Determine the (x, y) coordinate at the center of the cell enclosing the given text.  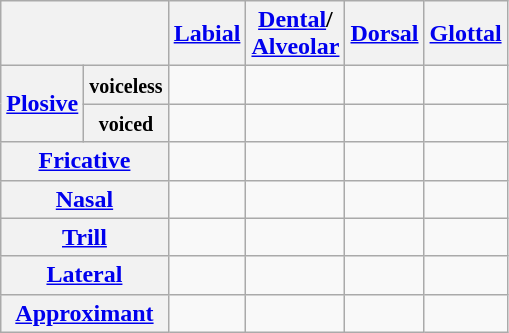
voiceless (126, 85)
Nasal (84, 199)
Approximant (84, 313)
Fricative (84, 161)
Plosive (42, 104)
Trill (84, 237)
Labial (207, 34)
Dorsal (384, 34)
voiced (126, 123)
Dental/Alveolar (296, 34)
Lateral (84, 275)
Glottal (466, 34)
